From the cell containing the given text, extract its center point as (x, y) coordinate. 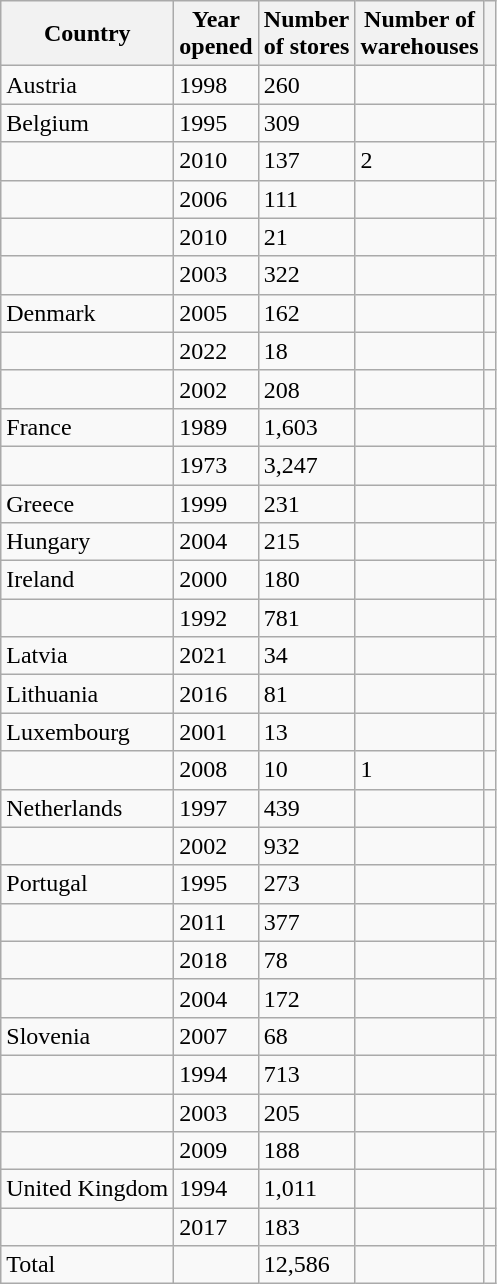
2009 (216, 1151)
1999 (216, 503)
932 (306, 846)
439 (306, 808)
205 (306, 1113)
78 (306, 960)
Hungary (88, 542)
France (88, 427)
2011 (216, 922)
1973 (216, 465)
1 (420, 770)
183 (306, 1227)
Austria (88, 85)
1992 (216, 618)
1998 (216, 85)
2016 (216, 694)
162 (306, 313)
188 (306, 1151)
231 (306, 503)
United Kingdom (88, 1189)
2022 (216, 351)
12,586 (306, 1265)
2001 (216, 732)
2008 (216, 770)
10 (306, 770)
Ireland (88, 580)
377 (306, 922)
Number ofwarehouses (420, 34)
2006 (216, 199)
Denmark (88, 313)
137 (306, 161)
18 (306, 351)
21 (306, 237)
81 (306, 694)
1989 (216, 427)
208 (306, 389)
172 (306, 998)
Numberof stores (306, 34)
Luxembourg (88, 732)
68 (306, 1036)
Greece (88, 503)
Total (88, 1265)
2005 (216, 313)
2000 (216, 580)
2021 (216, 656)
Country (88, 34)
180 (306, 580)
Netherlands (88, 808)
260 (306, 85)
781 (306, 618)
111 (306, 199)
1,011 (306, 1189)
2 (420, 161)
273 (306, 884)
Yearopened (216, 34)
Portugal (88, 884)
Belgium (88, 123)
Latvia (88, 656)
1,603 (306, 427)
215 (306, 542)
309 (306, 123)
13 (306, 732)
Lithuania (88, 694)
Slovenia (88, 1036)
2007 (216, 1036)
3,247 (306, 465)
2017 (216, 1227)
713 (306, 1074)
1997 (216, 808)
34 (306, 656)
2018 (216, 960)
322 (306, 275)
